Locate the cell with the specified text and output its (X, Y) center coordinate. 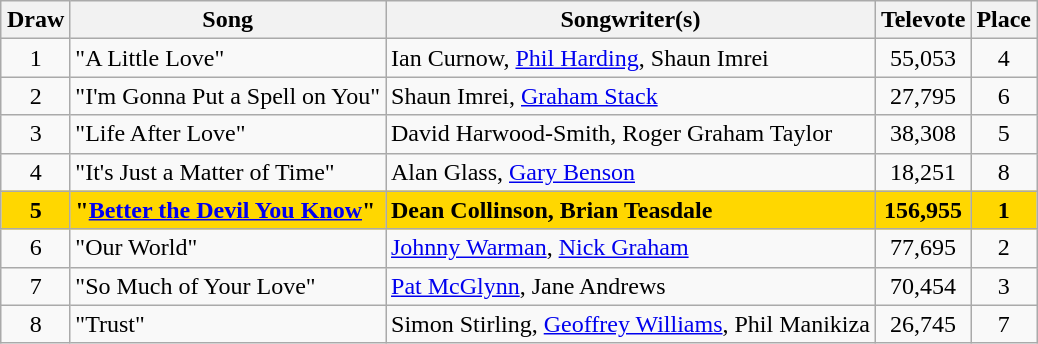
Televote (922, 20)
38,308 (922, 134)
"Better the Devil You Know" (228, 210)
Alan Glass, Gary Benson (631, 172)
"Our World" (228, 248)
Simon Stirling, Geoffrey Williams, Phil Manikiza (631, 324)
"Life After Love" (228, 134)
27,795 (922, 96)
55,053 (922, 58)
Songwriter(s) (631, 20)
Draw (35, 20)
"Trust" (228, 324)
Pat McGlynn, Jane Andrews (631, 286)
Song (228, 20)
"So Much of Your Love" (228, 286)
Place (1004, 20)
David Harwood-Smith, Roger Graham Taylor (631, 134)
Ian Curnow, Phil Harding, Shaun Imrei (631, 58)
18,251 (922, 172)
"I'm Gonna Put a Spell on You" (228, 96)
Johnny Warman, Nick Graham (631, 248)
70,454 (922, 286)
26,745 (922, 324)
"A Little Love" (228, 58)
"It's Just a Matter of Time" (228, 172)
Shaun Imrei, Graham Stack (631, 96)
77,695 (922, 248)
Dean Collinson, Brian Teasdale (631, 210)
156,955 (922, 210)
